Search for the cell housing the specified text and yield its (x, y) center coordinate. 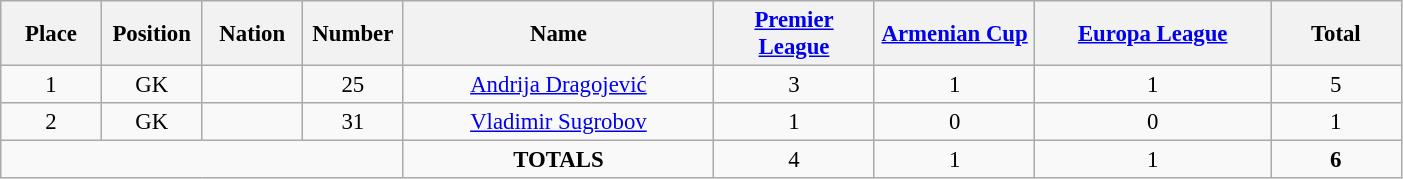
6 (1336, 160)
Vladimir Sugrobov (558, 122)
Nation (252, 34)
Total (1336, 34)
4 (794, 160)
Name (558, 34)
Andrija Dragojević (558, 85)
Number (354, 34)
5 (1336, 85)
TOTALS (558, 160)
3 (794, 85)
25 (354, 85)
Europa League (1153, 34)
Position (152, 34)
2 (52, 122)
Premier League (794, 34)
Armenian Cup (954, 34)
Place (52, 34)
31 (354, 122)
